Return the (x, y) coordinate for the center point of the cell that contains the specified text.  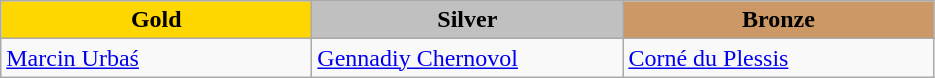
Gennadiy Chernovol (468, 58)
Corné du Plessis (778, 58)
Marcin Urbaś (156, 58)
Bronze (778, 20)
Silver (468, 20)
Gold (156, 20)
